From the cell containing the given text, extract its center point as [x, y] coordinate. 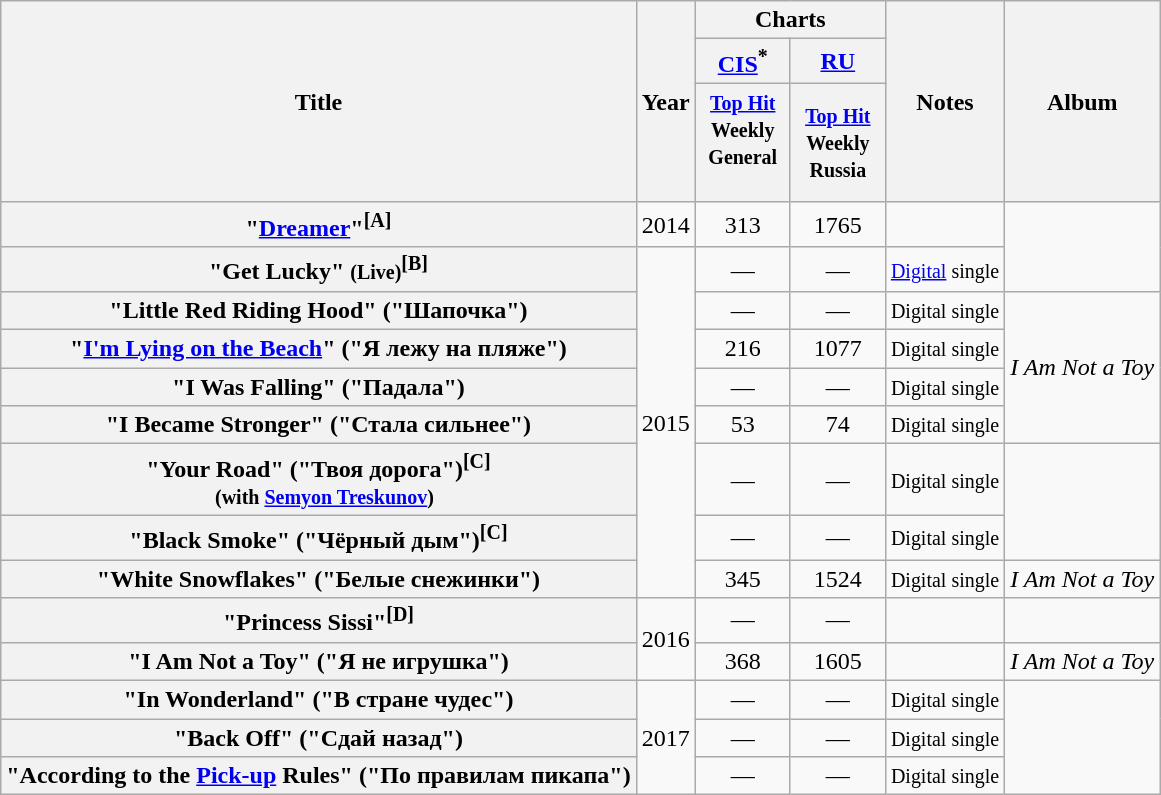
"I Became Stronger" ("Стала сильнее") [318, 425]
"I'm Lying on the Beach" ("Я лежу на пляже") [318, 349]
1765 [838, 224]
216 [742, 349]
Top HitWeeklyGeneral [742, 142]
"According to the Pick-up Rules" ("По правилам пикапа") [318, 776]
"Dreamer"[A] [318, 224]
Year [666, 102]
"In Wonderland" ("В стране чудес") [318, 700]
RU [838, 62]
Notes [944, 102]
1605 [838, 662]
CIS* [742, 62]
313 [742, 224]
2017 [666, 738]
368 [742, 662]
Title [318, 102]
"I Am Not a Toy" ("Я не игрушка") [318, 662]
53 [742, 425]
"Get Lucky" (Live)[B] [318, 270]
345 [742, 579]
1077 [838, 349]
"Princess Sissi"[D] [318, 620]
1524 [838, 579]
2014 [666, 224]
74 [838, 425]
Album [1082, 102]
"I Was Falling" ("Падала") [318, 387]
"White Snowflakes" ("Белые снежинки") [318, 579]
"Little Red Riding Hood" ("Шапочка") [318, 311]
Charts [790, 20]
2015 [666, 422]
"Your Road" ("Твоя дорога")[C] (with Semyon Treskunov) [318, 480]
Top HitWeeklyRussia [838, 142]
"Back Off" ("Сдай назад") [318, 738]
2016 [666, 640]
"Black Smoke" ("Чёрный дым")[C] [318, 538]
